Determine the [X, Y] coordinate at the center of the cell enclosing the given text.  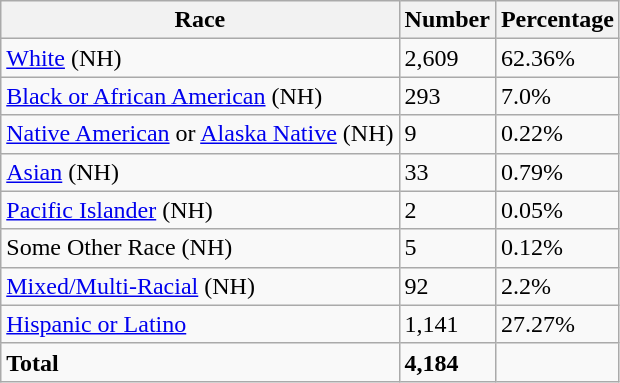
White (NH) [200, 58]
4,184 [447, 362]
33 [447, 172]
62.36% [557, 58]
Asian (NH) [200, 172]
Percentage [557, 20]
Native American or Alaska Native (NH) [200, 134]
2.2% [557, 286]
Number [447, 20]
0.12% [557, 248]
Race [200, 20]
92 [447, 286]
1,141 [447, 324]
7.0% [557, 96]
Total [200, 362]
9 [447, 134]
Pacific Islander (NH) [200, 210]
Mixed/Multi-Racial (NH) [200, 286]
2 [447, 210]
293 [447, 96]
27.27% [557, 324]
0.79% [557, 172]
Black or African American (NH) [200, 96]
Hispanic or Latino [200, 324]
0.05% [557, 210]
5 [447, 248]
0.22% [557, 134]
Some Other Race (NH) [200, 248]
2,609 [447, 58]
